Detect which cell encompasses the target text, then output its [x, y] center coordinate. 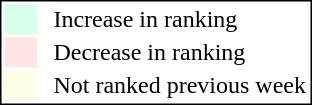
Decrease in ranking [180, 53]
Not ranked previous week [180, 85]
Increase in ranking [180, 19]
